Locate the cell with the specified text and output its [x, y] center coordinate. 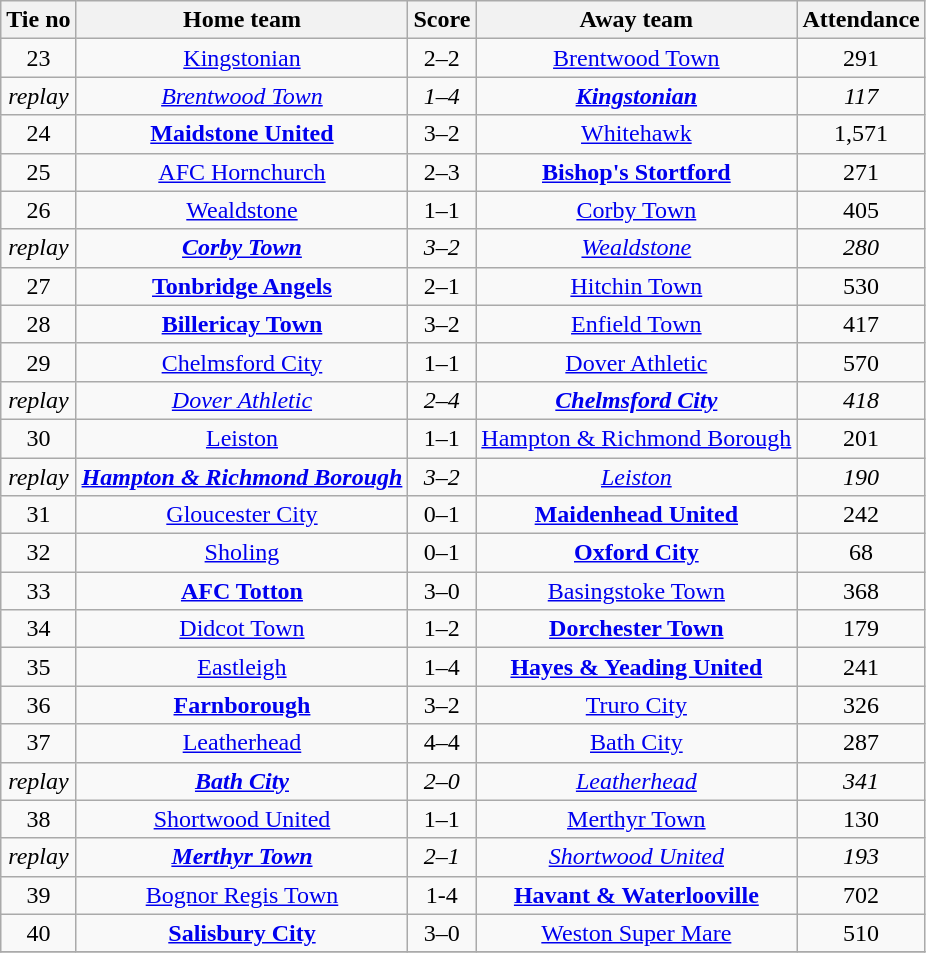
326 [861, 705]
Tie no [38, 20]
Maidstone United [242, 134]
Enfield Town [636, 324]
510 [861, 933]
193 [861, 857]
702 [861, 895]
2–4 [442, 400]
Bishop's Stortford [636, 172]
29 [38, 362]
1,571 [861, 134]
38 [38, 819]
242 [861, 515]
Basingstoke Town [636, 591]
30 [38, 438]
26 [38, 210]
Hayes & Yeading United [636, 667]
341 [861, 781]
405 [861, 210]
Score [442, 20]
190 [861, 477]
68 [861, 553]
417 [861, 324]
40 [38, 933]
271 [861, 172]
Oxford City [636, 553]
Attendance [861, 20]
Didcot Town [242, 629]
Eastleigh [242, 667]
27 [38, 286]
31 [38, 515]
201 [861, 438]
241 [861, 667]
28 [38, 324]
130 [861, 819]
418 [861, 400]
287 [861, 743]
Weston Super Mare [636, 933]
AFC Hornchurch [242, 172]
23 [38, 58]
179 [861, 629]
117 [861, 96]
AFC Totton [242, 591]
2–2 [442, 58]
33 [38, 591]
Gloucester City [242, 515]
280 [861, 248]
368 [861, 591]
2–3 [442, 172]
2–0 [442, 781]
24 [38, 134]
Home team [242, 20]
Hitchin Town [636, 286]
37 [38, 743]
Farnborough [242, 705]
Truro City [636, 705]
291 [861, 58]
Tonbridge Angels [242, 286]
35 [38, 667]
Whitehawk [636, 134]
Billericay Town [242, 324]
570 [861, 362]
1-4 [442, 895]
Away team [636, 20]
25 [38, 172]
36 [38, 705]
1–2 [442, 629]
Salisbury City [242, 933]
530 [861, 286]
34 [38, 629]
4–4 [442, 743]
Sholing [242, 553]
39 [38, 895]
Bognor Regis Town [242, 895]
32 [38, 553]
Havant & Waterlooville [636, 895]
Maidenhead United [636, 515]
Dorchester Town [636, 629]
